Output the (x, y) coordinate of the center of the cell containing the given text.  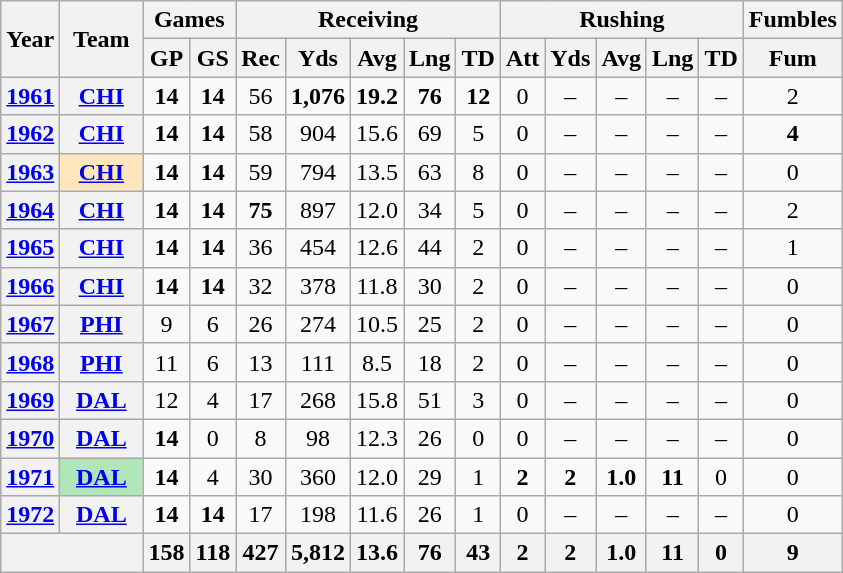
Rec (261, 58)
43 (478, 553)
75 (261, 210)
274 (318, 324)
GP (166, 58)
59 (261, 172)
360 (318, 477)
198 (318, 515)
897 (318, 210)
794 (318, 172)
1963 (30, 172)
18 (430, 362)
1964 (30, 210)
13.6 (376, 553)
25 (430, 324)
1961 (30, 96)
427 (261, 553)
1972 (30, 515)
Team (102, 39)
Fumbles (792, 20)
29 (430, 477)
1968 (30, 362)
Fum (792, 58)
Att (522, 58)
56 (261, 96)
63 (430, 172)
1,076 (318, 96)
44 (430, 248)
15.8 (376, 400)
34 (430, 210)
3 (478, 400)
58 (261, 134)
19.2 (376, 96)
1967 (30, 324)
32 (261, 286)
98 (318, 438)
1970 (30, 438)
268 (318, 400)
Year (30, 39)
Rushing (622, 20)
1966 (30, 286)
118 (213, 553)
111 (318, 362)
GS (213, 58)
13.5 (376, 172)
1971 (30, 477)
15.6 (376, 134)
36 (261, 248)
8.5 (376, 362)
1969 (30, 400)
11.6 (376, 515)
1965 (30, 248)
12.6 (376, 248)
1962 (30, 134)
904 (318, 134)
69 (430, 134)
Games (190, 20)
378 (318, 286)
454 (318, 248)
158 (166, 553)
11.8 (376, 286)
5,812 (318, 553)
Receiving (368, 20)
13 (261, 362)
10.5 (376, 324)
12.3 (376, 438)
51 (430, 400)
